Provide the [x, y] coordinate of the cell's center where the given text is located.  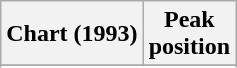
Peak position [189, 34]
Chart (1993) [72, 34]
